Scan for the cell matching the given text and deliver its [X, Y] coordinate at center. 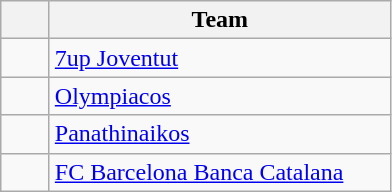
Panathinaikos [220, 134]
7up Joventut [220, 58]
Olympiacos [220, 96]
FC Barcelona Banca Catalana [220, 172]
Team [220, 20]
